Capture the cell that displays the provided text and extract its [x, y] central coordinate. 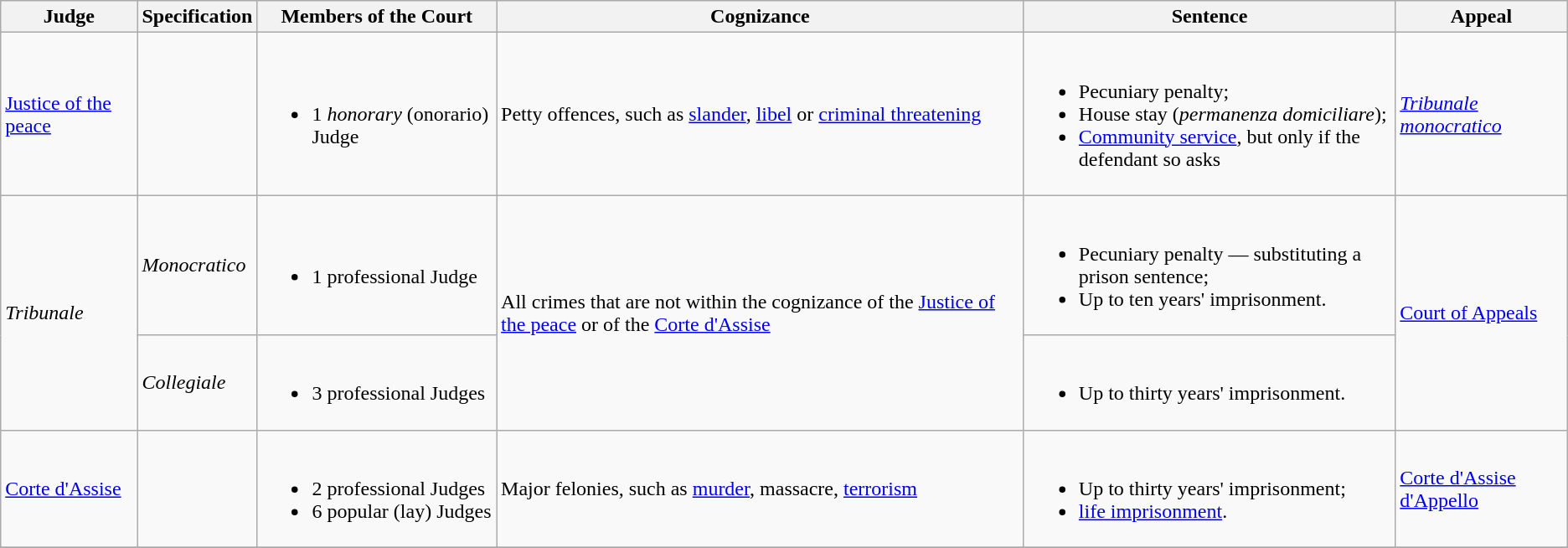
Pecuniary penalty;House stay (permanenza domiciliare);Community service, but only if the defendant so asks [1210, 114]
2 professional Judges6 popular (lay) Judges [377, 489]
Collegiale [198, 382]
Petty offences, such as slander, libel or criminal threatening [761, 114]
Corte d'Assise [69, 489]
Cognizance [761, 17]
Pecuniary penalty — substituting a prison sentence;Up to ten years' imprisonment. [1210, 265]
1 professional Judge [377, 265]
Up to thirty years' imprisonment;life imprisonment. [1210, 489]
Appeal [1481, 17]
Judge [69, 17]
Tribunale monocratico [1481, 114]
Up to thirty years' imprisonment. [1210, 382]
1 honorary (onorario) Judge [377, 114]
Court of Appeals [1481, 313]
Tribunale [69, 313]
Justice of the peace [69, 114]
Members of the Court [377, 17]
All crimes that are not within the cognizance of the Justice of the peace or of the Corte d'Assise [761, 313]
Major felonies, such as murder, massacre, terrorism [761, 489]
Corte d'Assise d'Appello [1481, 489]
3 professional Judges [377, 382]
Sentence [1210, 17]
Specification [198, 17]
Monocratico [198, 265]
